Detect which cell encompasses the target text, then output its [X, Y] center coordinate. 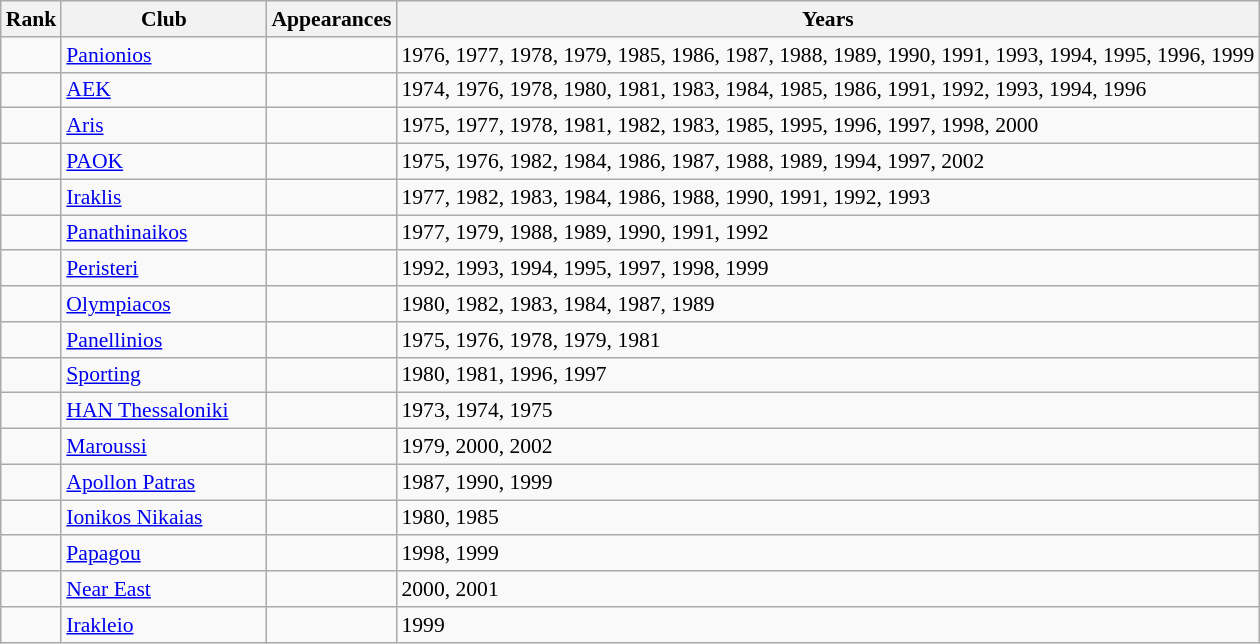
Near East [164, 589]
1977, 1979, 1988, 1989, 1990, 1991, 1992 [828, 233]
1975, 1976, 1978, 1979, 1981 [828, 340]
Sporting [164, 375]
1980, 1981, 1996, 1997 [828, 375]
Apollon Patras [164, 482]
2000, 2001 [828, 589]
1999 [828, 625]
Aris [164, 126]
1992, 1993, 1994, 1995, 1997, 1998, 1999 [828, 269]
Peristeri [164, 269]
Iraklis [164, 197]
1975, 1977, 1978, 1981, 1982, 1983, 1985, 1995, 1996, 1997, 1998, 2000 [828, 126]
AEK [164, 90]
Olympiacos [164, 304]
Irakleio [164, 625]
Panionios [164, 55]
1976, 1977, 1978, 1979, 1985, 1986, 1987, 1988, 1989, 1990, 1991, 1993, 1994, 1995, 1996, 1999 [828, 55]
1998, 1999 [828, 554]
1980, 1982, 1983, 1984, 1987, 1989 [828, 304]
Appearances [331, 19]
PAOK [164, 162]
Panathinaikos [164, 233]
1977, 1982, 1983, 1984, 1986, 1988, 1990, 1991, 1992, 1993 [828, 197]
1979, 2000, 2002 [828, 447]
Club [164, 19]
Papagou [164, 554]
Years [828, 19]
1975, 1976, 1982, 1984, 1986, 1987, 1988, 1989, 1994, 1997, 2002 [828, 162]
HAN Thessaloniki [164, 411]
Rank [32, 19]
Ionikos Nikaias [164, 518]
1974, 1976, 1978, 1980, 1981, 1983, 1984, 1985, 1986, 1991, 1992, 1993, 1994, 1996 [828, 90]
Panellinios [164, 340]
1973, 1974, 1975 [828, 411]
Maroussi [164, 447]
1980, 1985 [828, 518]
1987, 1990, 1999 [828, 482]
